From the cell containing the given text, extract its center point as (x, y) coordinate. 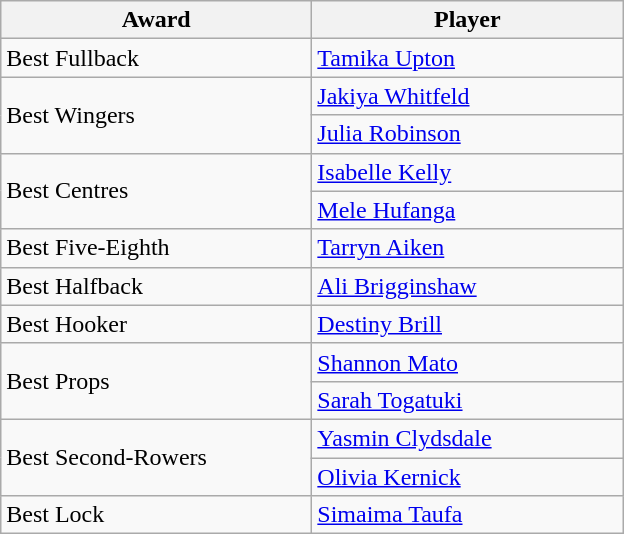
Tarryn Aiken (468, 248)
Isabelle Kelly (468, 172)
Shannon Mato (468, 362)
Best Hooker (156, 324)
Best Halfback (156, 286)
Best Fullback (156, 58)
Olivia Kernick (468, 477)
Jakiya Whitfeld (468, 96)
Best Five-Eighth (156, 248)
Sarah Togatuki (468, 400)
Best Centres (156, 191)
Player (468, 20)
Best Lock (156, 515)
Ali Brigginshaw (468, 286)
Julia Robinson (468, 134)
Mele Hufanga (468, 210)
Tamika Upton (468, 58)
Best Second-Rowers (156, 457)
Best Props (156, 381)
Destiny Brill (468, 324)
Award (156, 20)
Best Wingers (156, 115)
Yasmin Clydsdale (468, 438)
Simaima Taufa (468, 515)
